Find where the given text appears and provide that cell's center as (x, y) coordinate. 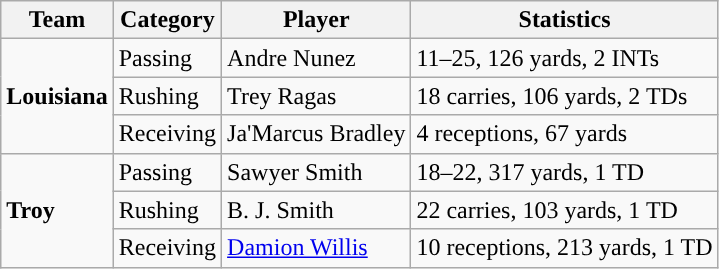
10 receptions, 213 yards, 1 TD (564, 248)
Troy (57, 210)
Statistics (564, 20)
Category (167, 20)
Ja'Marcus Bradley (316, 134)
Andre Nunez (316, 58)
Player (316, 20)
Louisiana (57, 96)
Sawyer Smith (316, 172)
18–22, 317 yards, 1 TD (564, 172)
Team (57, 20)
22 carries, 103 yards, 1 TD (564, 210)
4 receptions, 67 yards (564, 134)
Damion Willis (316, 248)
Trey Ragas (316, 96)
B. J. Smith (316, 210)
18 carries, 106 yards, 2 TDs (564, 96)
11–25, 126 yards, 2 INTs (564, 58)
